Find where the given text appears and provide that cell's center as [X, Y] coordinate. 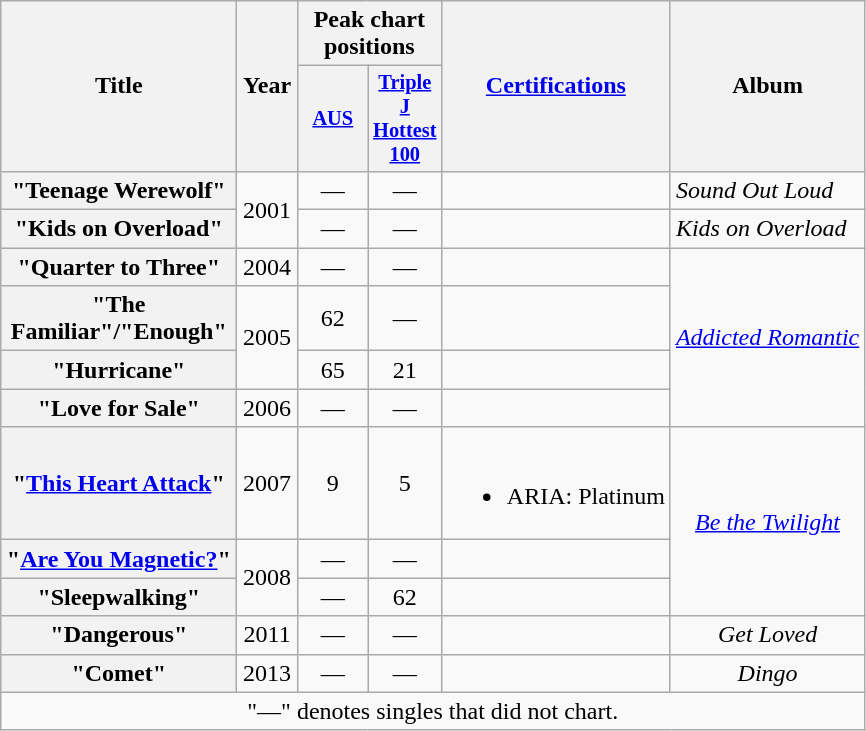
2001 [268, 209]
"Teenage Werewolf" [119, 190]
AUS [332, 119]
2013 [268, 673]
"—" denotes singles that did not chart. [433, 711]
Kids on Overload [767, 229]
Addicted Romantic [767, 338]
"The Familiar"/"Enough" [119, 318]
2006 [268, 408]
"Dangerous" [119, 635]
Peak chart positions [369, 34]
Certifications [556, 86]
2011 [268, 635]
Album [767, 86]
2007 [268, 484]
Year [268, 86]
"This Heart Attack" [119, 484]
"Are You Magnetic?" [119, 559]
2005 [268, 338]
"Love for Sale" [119, 408]
21 [404, 370]
"Hurricane" [119, 370]
Be the Twilight [767, 522]
5 [404, 484]
"Sleepwalking" [119, 597]
Triple J Hottest 100 [404, 119]
9 [332, 484]
"Kids on Overload" [119, 229]
"Quarter to Three" [119, 267]
Get Loved [767, 635]
ARIA: Platinum [556, 484]
Sound Out Loud [767, 190]
2004 [268, 267]
Title [119, 86]
Dingo [767, 673]
65 [332, 370]
"Comet" [119, 673]
2008 [268, 578]
